From the cell containing the given text, extract its center point as [x, y] coordinate. 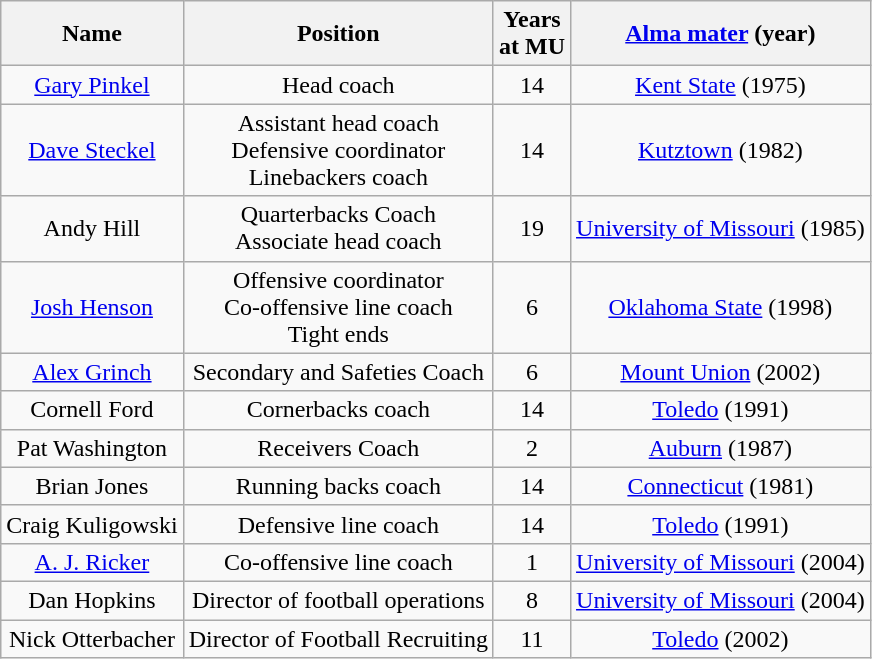
Head coach [338, 85]
Josh Henson [92, 307]
1 [532, 562]
19 [532, 228]
Receivers Coach [338, 448]
Connecticut (1981) [721, 486]
Position [338, 34]
Brian Jones [92, 486]
Assistant head coachDefensive coordinatorLinebackers coach [338, 150]
Auburn (1987) [721, 448]
Cornerbacks coach [338, 410]
Offensive coordinatorCo-offensive line coachTight ends [338, 307]
University of Missouri (1985) [721, 228]
Director of football operations [338, 600]
Dan Hopkins [92, 600]
A. J. Ricker [92, 562]
Quarterbacks CoachAssociate head coach [338, 228]
Cornell Ford [92, 410]
Nick Otterbacher [92, 639]
Mount Union (2002) [721, 372]
Gary Pinkel [92, 85]
Secondary and Safeties Coach [338, 372]
Andy Hill [92, 228]
Alex Grinch [92, 372]
Running backs coach [338, 486]
Name [92, 34]
Pat Washington [92, 448]
Co-offensive line coach [338, 562]
Kent State (1975) [721, 85]
Yearsat MU [532, 34]
2 [532, 448]
Oklahoma State (1998) [721, 307]
Toledo (2002) [721, 639]
Kutztown (1982) [721, 150]
8 [532, 600]
Director of Football Recruiting [338, 639]
Defensive line coach [338, 524]
Craig Kuligowski [92, 524]
Dave Steckel [92, 150]
Alma mater (year) [721, 34]
11 [532, 639]
